Capture the cell that displays the provided text and extract its (x, y) central coordinate. 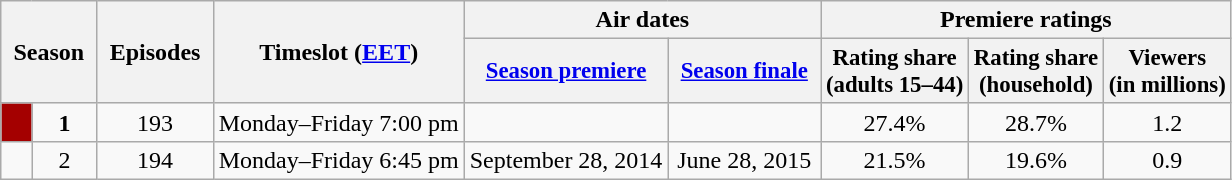
Season finale (744, 72)
June 28, 2015 (744, 160)
28.7% (1036, 122)
21.5% (895, 160)
194 (155, 160)
Season (49, 52)
Timeslot (EET) (338, 52)
Season premiere (566, 72)
Rating share(adults 15–44) (895, 72)
19.6% (1036, 160)
September 28, 2014 (566, 160)
Premiere ratings (1026, 20)
Rating share(household) (1036, 72)
1.2 (1167, 122)
Viewers(in millions) (1167, 72)
Monday–Friday 6:45 pm (338, 160)
Monday–Friday 7:00 pm (338, 122)
0.9 (1167, 160)
1 (64, 122)
2 (64, 160)
193 (155, 122)
Air dates (642, 20)
27.4% (895, 122)
Episodes (155, 52)
